Find where the given text appears and provide that cell's center as [x, y] coordinate. 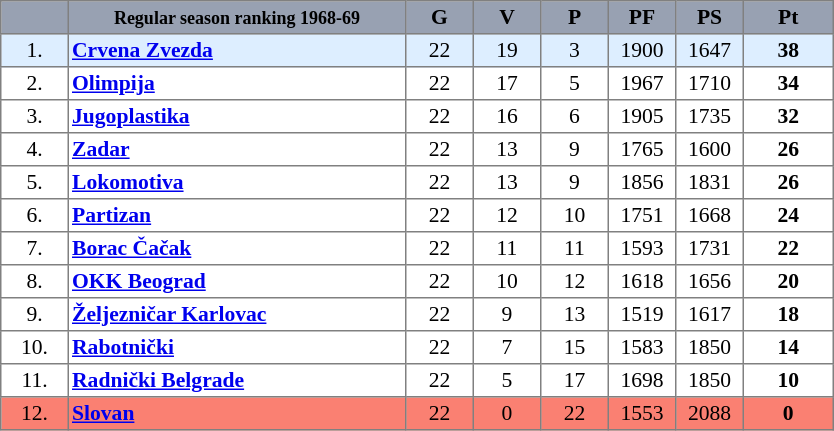
Lokomotiva [237, 182]
24 [788, 216]
P [575, 18]
16 [507, 116]
9. [35, 314]
Borac Čačak [237, 248]
1831 [710, 182]
1. [35, 50]
1856 [642, 182]
Partizan [237, 216]
OKK Beograd [237, 282]
1967 [642, 84]
32 [788, 116]
18 [788, 314]
3 [575, 50]
10. [35, 348]
2088 [710, 414]
Crvena Zvezda [237, 50]
4. [35, 150]
1905 [642, 116]
20 [788, 282]
19 [507, 50]
1735 [710, 116]
G [440, 18]
Zadar [237, 150]
1751 [642, 216]
6 [575, 116]
V [507, 18]
1519 [642, 314]
1617 [710, 314]
PS [710, 18]
Radnički Belgrade [237, 380]
1593 [642, 248]
12. [35, 414]
8. [35, 282]
1900 [642, 50]
15 [575, 348]
14 [788, 348]
1647 [710, 50]
Olimpija [237, 84]
Jugoplastika [237, 116]
1656 [710, 282]
2. [35, 84]
1710 [710, 84]
11. [35, 380]
1553 [642, 414]
Rabotnički [237, 348]
Regular season ranking 1968-69 [237, 18]
1765 [642, 150]
1618 [642, 282]
Pt [788, 18]
6. [35, 216]
7. [35, 248]
1600 [710, 150]
PF [642, 18]
Slovan [237, 414]
1668 [710, 216]
34 [788, 84]
3. [35, 116]
1698 [642, 380]
7 [507, 348]
1731 [710, 248]
5. [35, 182]
Željezničar Karlovac [237, 314]
1583 [642, 348]
38 [788, 50]
